Identify which cell holds the provided text, then report its (X, Y) central coordinate. 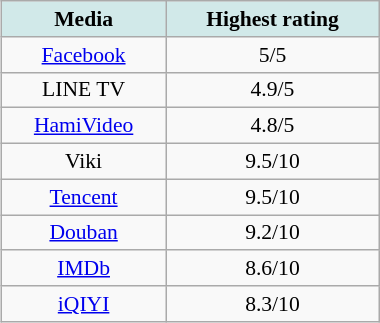
Highest rating (273, 19)
LINE TV (84, 90)
HamiVideo (84, 126)
8.6/10 (273, 268)
iQIYI (84, 304)
4.8/5 (273, 126)
IMDb (84, 268)
9.2/10 (273, 232)
Tencent (84, 197)
Douban (84, 232)
Media (84, 19)
Viki (84, 161)
5/5 (273, 54)
Facebook (84, 54)
8.3/10 (273, 304)
4.9/5 (273, 90)
